From the cell containing the given text, extract its center point as [X, Y] coordinate. 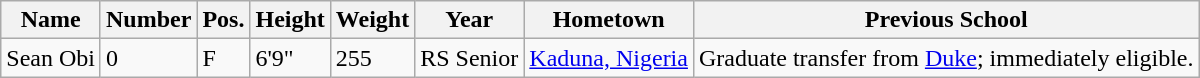
Previous School [946, 20]
255 [372, 58]
Number [148, 20]
Kaduna, Nigeria [609, 58]
Weight [372, 20]
Height [290, 20]
Name [51, 20]
0 [148, 58]
Pos. [224, 20]
Year [470, 20]
Sean Obi [51, 58]
F [224, 58]
RS Senior [470, 58]
Graduate transfer from Duke; immediately eligible. [946, 58]
Hometown [609, 20]
6'9" [290, 58]
